Return [x, y] of the center of cell containing provided text 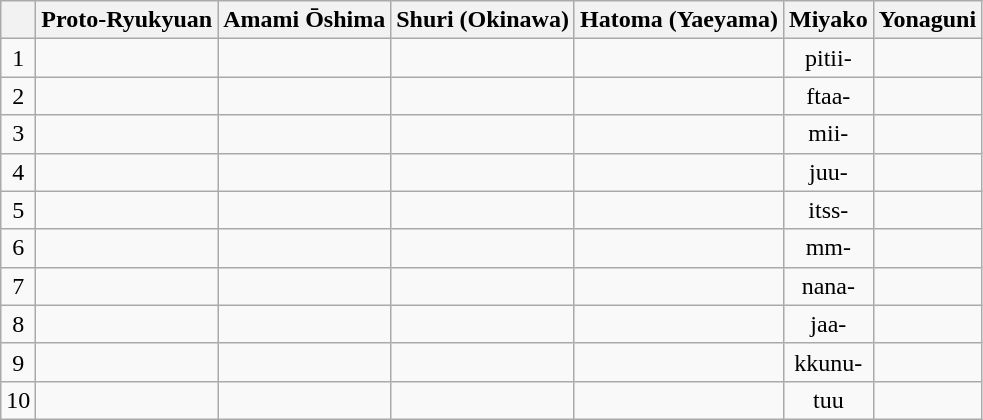
Amami Ōshima [304, 20]
Miyako [828, 20]
10 [18, 400]
3 [18, 134]
6 [18, 248]
8 [18, 324]
1 [18, 58]
tuu [828, 400]
jaa- [828, 324]
Hatoma (Yaeyama) [678, 20]
2 [18, 96]
mm- [828, 248]
Yonaguni [927, 20]
mii- [828, 134]
Proto-Ryukyuan [127, 20]
4 [18, 172]
7 [18, 286]
5 [18, 210]
itss- [828, 210]
nana- [828, 286]
kkunu- [828, 362]
juu- [828, 172]
9 [18, 362]
Shuri (Okinawa) [483, 20]
pitii- [828, 58]
ftaa- [828, 96]
